Identify which cell holds the provided text, then report its (X, Y) central coordinate. 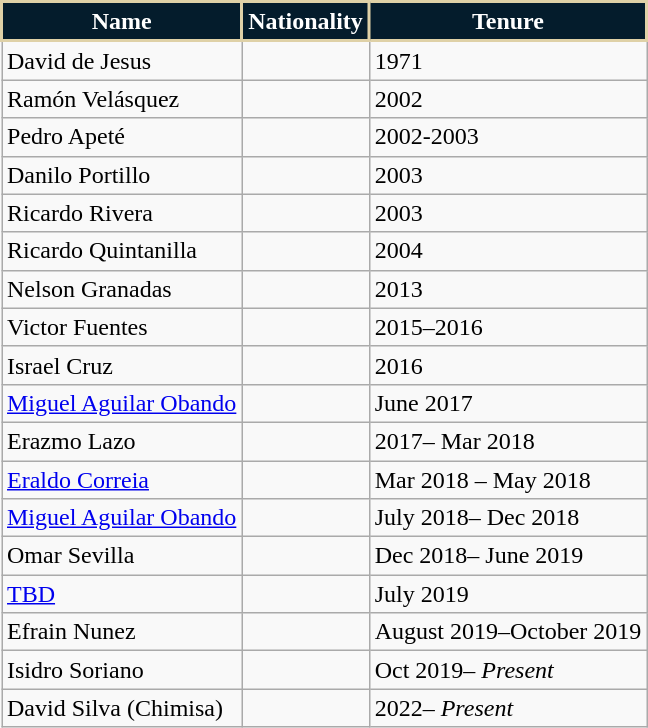
2022– Present (508, 708)
2002 (508, 99)
Ricardo Quintanilla (122, 251)
Erazmo Lazo (122, 441)
David de Jesus (122, 60)
Ramón Velásquez (122, 99)
2017– Mar 2018 (508, 441)
Ricardo Rivera (122, 213)
2013 (508, 289)
August 2019–October 2019 (508, 632)
2002-2003 (508, 137)
TBD (122, 594)
Mar 2018 – May 2018 (508, 479)
Omar Sevilla (122, 556)
2016 (508, 365)
Oct 2019– Present (508, 670)
July 2019 (508, 594)
2015–2016 (508, 327)
Eraldo Correia (122, 479)
Tenure (508, 22)
Name (122, 22)
Efrain Nunez (122, 632)
Victor Fuentes (122, 327)
David Silva (Chimisa) (122, 708)
1971 (508, 60)
Nationality (306, 22)
2004 (508, 251)
June 2017 (508, 403)
Isidro Soriano (122, 670)
Dec 2018– June 2019 (508, 556)
Danilo Portillo (122, 175)
Nelson Granadas (122, 289)
Pedro Apeté (122, 137)
July 2018– Dec 2018 (508, 518)
Israel Cruz (122, 365)
